Determine the (X, Y) coordinate at the center of the cell enclosing the given text.  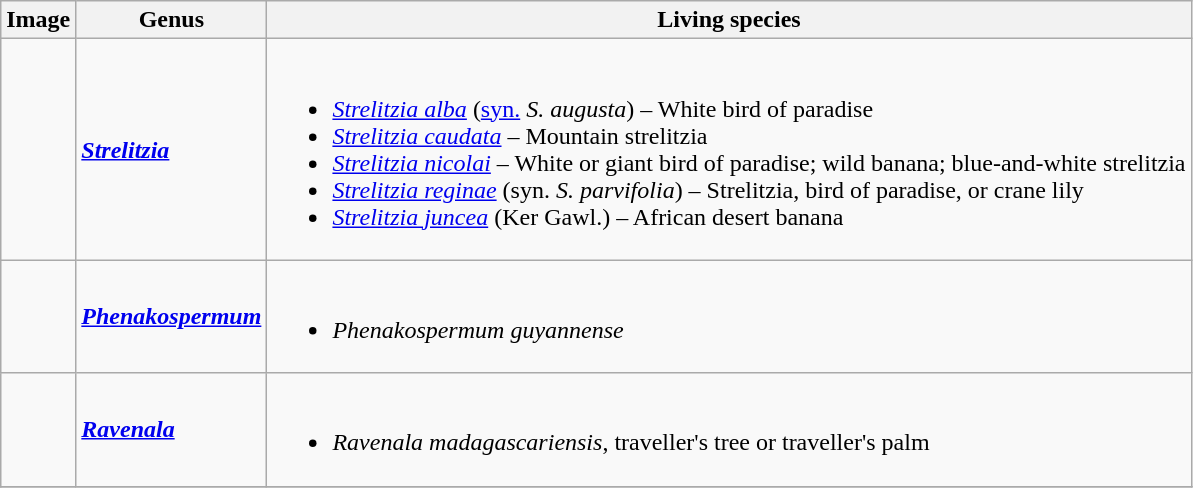
Phenakospermum guyannense (729, 316)
Phenakospermum (172, 316)
Image (38, 20)
Ravenala (172, 430)
Strelitzia (172, 150)
Genus (172, 20)
Ravenala madagascariensis, traveller's tree or traveller's palm (729, 430)
Living species (729, 20)
